Output the (X, Y) coordinate of the center of the cell containing the given text.  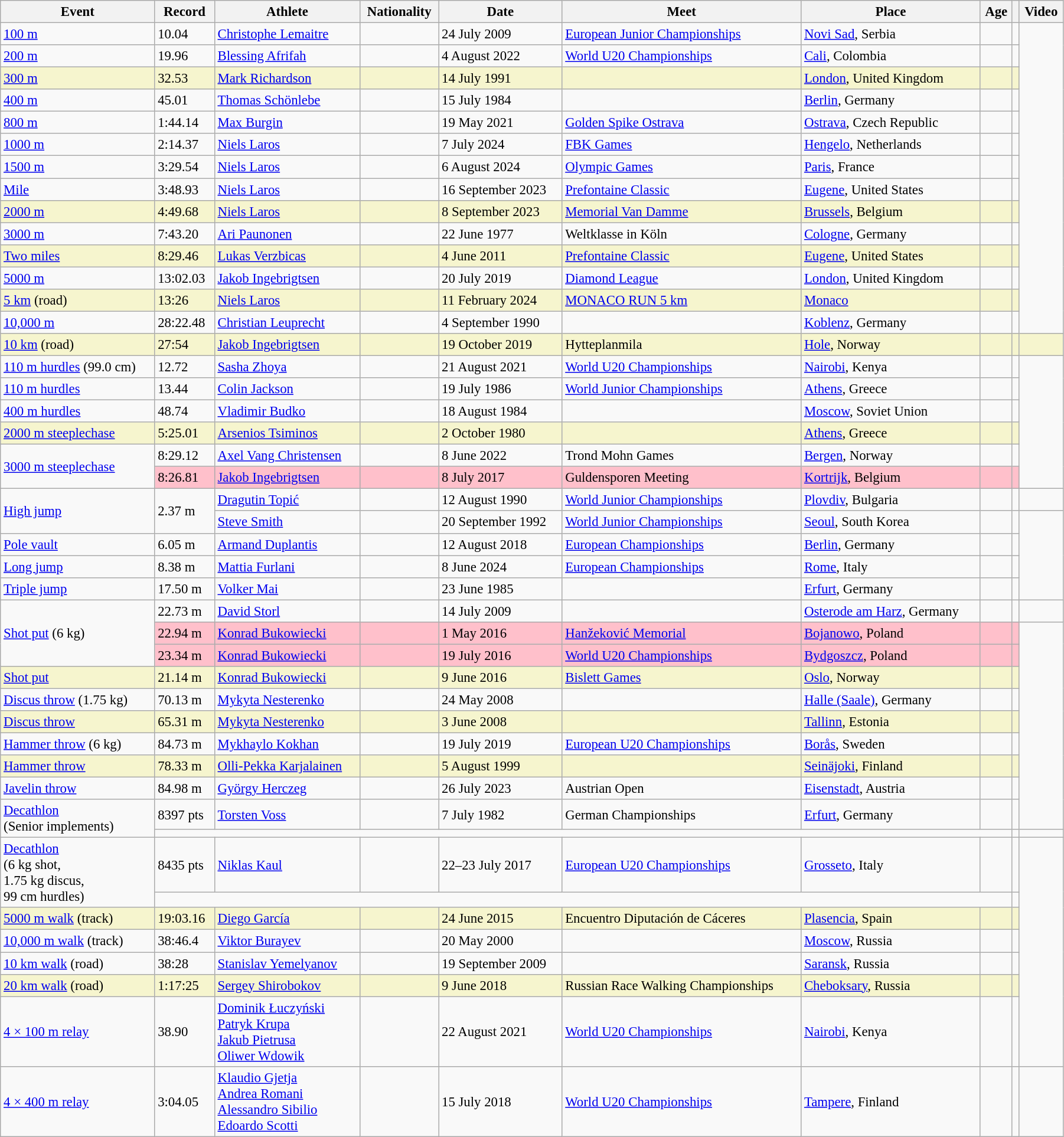
Olympic Games (681, 167)
8435 pts (184, 865)
28:22.48 (184, 322)
3:04.05 (184, 1102)
Thomas Schönlebe (287, 100)
3 June 2008 (501, 722)
Lukas Verzbicas (287, 256)
84.73 m (184, 744)
8:29.12 (184, 456)
MONACO RUN 5 km (681, 300)
Discus throw (1.75 kg) (78, 700)
Koblenz, Germany (891, 322)
Dominik ŁuczyńskiPatryk KrupaJakub PietrusaOliwer Wdowik (287, 1032)
Long jump (78, 567)
European Junior Championships (681, 34)
Discus throw (78, 722)
Arsenios Tsiminos (287, 433)
38:46.4 (184, 941)
Volker Mai (287, 589)
Ostrava, Czech Republic (891, 123)
22.94 m (184, 633)
12.72 (184, 367)
10,000 m (78, 322)
Guldensporen Meeting (681, 478)
5 August 1999 (501, 766)
Cologne, Germany (891, 234)
26 July 2023 (501, 789)
20 September 1992 (501, 522)
8 June 2022 (501, 456)
Place (891, 12)
Olli-Pekka Karjalainen (287, 766)
Blessing Afrifah (287, 56)
19 October 2019 (501, 345)
3000 m (78, 234)
48.74 (184, 411)
Hengelo, Netherlands (891, 145)
Record (184, 12)
Golden Spike Ostrava (681, 123)
Hytteplanmila (681, 345)
Osterode am Harz, Germany (891, 611)
9 June 2018 (501, 985)
2000 m steeplechase (78, 433)
2.37 m (184, 511)
4 × 400 m relay (78, 1102)
2:14.37 (184, 145)
7:43.20 (184, 234)
10 km (road) (78, 345)
9 June 2016 (501, 678)
Age (996, 12)
Mattia Furlani (287, 567)
8:26.81 (184, 478)
5000 m walk (track) (78, 919)
400 m hurdles (78, 411)
5:25.01 (184, 433)
19 September 2009 (501, 963)
Plasencia, Spain (891, 919)
Encuentro Diputación de Cáceres (681, 919)
David Storl (287, 611)
12 August 1990 (501, 500)
4 × 100 m relay (78, 1032)
Christophe Lemaitre (287, 34)
19 May 2021 (501, 123)
110 m hurdles (99.0 cm) (78, 367)
Sergey Shirobokov (287, 985)
70.13 m (184, 700)
20 May 2000 (501, 941)
Mykhaylo Kokhan (287, 744)
Kortrijk, Belgium (891, 478)
Shot put (78, 678)
1:44.14 (184, 123)
5000 m (78, 278)
4 September 1990 (501, 322)
Novi Sad, Serbia (891, 34)
Seoul, South Korea (891, 522)
Cali, Colombia (891, 56)
10.04 (184, 34)
11 February 2024 (501, 300)
20 km walk (road) (78, 985)
FBK Games (681, 145)
Video (1041, 12)
Cheboksary, Russia (891, 985)
24 July 2009 (501, 34)
19:03.16 (184, 919)
3:29.54 (184, 167)
Bojanowo, Poland (891, 633)
Mile (78, 189)
7 July 2024 (501, 145)
32.53 (184, 79)
100 m (78, 34)
8.38 m (184, 567)
Armand Duplantis (287, 544)
4 August 2022 (501, 56)
15 July 2018 (501, 1102)
8 September 2023 (501, 211)
19.96 (184, 56)
György Herczeg (287, 789)
1:17:25 (184, 985)
Pole vault (78, 544)
Grosseto, Italy (891, 865)
15 July 1984 (501, 100)
5 km (road) (78, 300)
13.44 (184, 389)
4 June 2011 (501, 256)
Plovdiv, Bulgaria (891, 500)
4:49.68 (184, 211)
14 July 1991 (501, 79)
45.01 (184, 100)
Klaudio GjetjaAndrea RomaniAlessandro SibilioEdoardo Scotti (287, 1102)
Mark Richardson (287, 79)
Bydgoszcz, Poland (891, 655)
Christian Leuprecht (287, 322)
19 July 2019 (501, 744)
Paris, France (891, 167)
Meet (681, 12)
8:29.46 (184, 256)
65.31 m (184, 722)
21.14 m (184, 678)
22.73 m (184, 611)
Nationality (399, 12)
18 August 1984 (501, 411)
Javelin throw (78, 789)
1 May 2016 (501, 633)
Rome, Italy (891, 567)
Saransk, Russia (891, 963)
23.34 m (184, 655)
Oslo, Norway (891, 678)
8 July 2017 (501, 478)
14 July 2009 (501, 611)
Athlete (287, 12)
Borås, Sweden (891, 744)
Viktor Burayev (287, 941)
19 July 1986 (501, 389)
Ari Paunonen (287, 234)
Tallinn, Estonia (891, 722)
Hanžeković Memorial (681, 633)
Brussels, Belgium (891, 211)
10 km walk (road) (78, 963)
400 m (78, 100)
Moscow, Russia (891, 941)
1000 m (78, 145)
24 June 2015 (501, 919)
6 August 2024 (501, 167)
Weltklasse in Köln (681, 234)
Max Burgin (287, 123)
Two miles (78, 256)
Stanislav Yemelyanov (287, 963)
22 June 1977 (501, 234)
Russian Race Walking Championships (681, 985)
Eisenstadt, Austria (891, 789)
200 m (78, 56)
16 September 2023 (501, 189)
Tampere, Finland (891, 1102)
Hole, Norway (891, 345)
13:02.03 (184, 278)
24 May 2008 (501, 700)
8 June 2024 (501, 567)
Vladimir Budko (287, 411)
Halle (Saale), Germany (891, 700)
Triple jump (78, 589)
23 June 1985 (501, 589)
Trond Mohn Games (681, 456)
Decathlon(Senior implements) (78, 818)
Dragutin Topić (287, 500)
2 October 1980 (501, 433)
Decathlon(6 kg shot,1.75 kg discus,99 cm hurdles) (78, 873)
12 August 2018 (501, 544)
Bislett Games (681, 678)
Diego García (287, 919)
19 July 2016 (501, 655)
Austrian Open (681, 789)
Shot put (6 kg) (78, 633)
22–23 July 2017 (501, 865)
10,000 m walk (track) (78, 941)
27:54 (184, 345)
Sasha Zhoya (287, 367)
Seinäjoki, Finland (891, 766)
84.98 m (184, 789)
Diamond League (681, 278)
20 July 2019 (501, 278)
Date (501, 12)
110 m hurdles (78, 389)
3000 m steeplechase (78, 466)
2000 m (78, 211)
Event (78, 12)
1500 m (78, 167)
Niklas Kaul (287, 865)
38.90 (184, 1032)
8397 pts (184, 814)
Colin Jackson (287, 389)
High jump (78, 511)
13:26 (184, 300)
3:48.93 (184, 189)
17.50 m (184, 589)
Monaco (891, 300)
22 August 2021 (501, 1032)
Bergen, Norway (891, 456)
Steve Smith (287, 522)
Memorial Van Damme (681, 211)
6.05 m (184, 544)
7 July 1982 (501, 814)
21 August 2021 (501, 367)
Moscow, Soviet Union (891, 411)
German Championships (681, 814)
Axel Vang Christensen (287, 456)
Torsten Voss (287, 814)
Hammer throw (78, 766)
300 m (78, 79)
78.33 m (184, 766)
Hammer throw (6 kg) (78, 744)
38:28 (184, 963)
800 m (78, 123)
